Capture the cell that displays the provided text and extract its (X, Y) central coordinate. 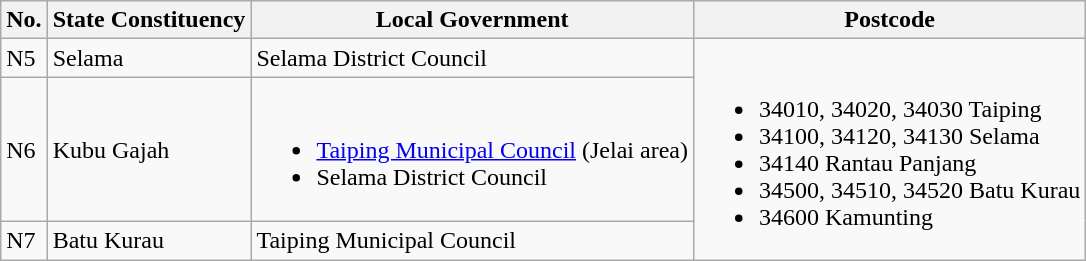
Taiping Municipal Council (Jelai area)Selama District Council (472, 150)
Kubu Gajah (149, 150)
N6 (24, 150)
Local Government (472, 20)
No. (24, 20)
Postcode (889, 20)
Selama District Council (472, 58)
N5 (24, 58)
Taiping Municipal Council (472, 240)
Selama (149, 58)
State Constituency (149, 20)
N7 (24, 240)
Batu Kurau (149, 240)
34010, 34020, 34030 Taiping34100, 34120, 34130 Selama34140 Rantau Panjang34500, 34510, 34520 Batu Kurau34600 Kamunting (889, 150)
